Output the [x, y] coordinate of the center of the cell containing the given text.  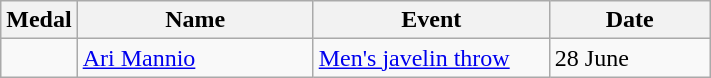
Medal [39, 20]
Name [195, 20]
28 June [630, 58]
Men's javelin throw [431, 58]
Ari Mannio [195, 58]
Event [431, 20]
Date [630, 20]
